Return (X, Y) of the center of cell containing provided text 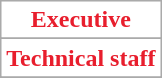
Technical staff (81, 58)
Executive (81, 20)
